Provide the (X, Y) coordinate of the cell's center where the given text is located.  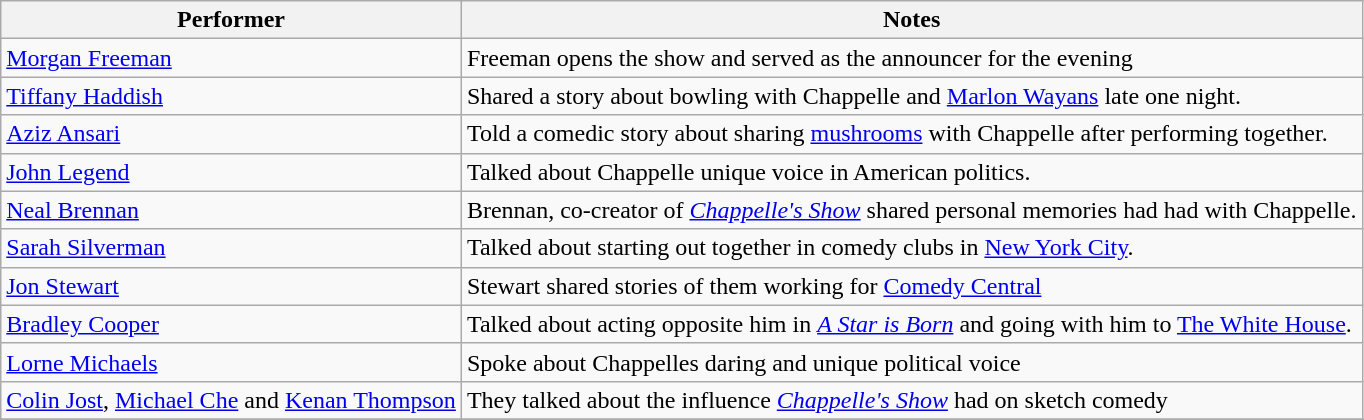
Talked about starting out together in comedy clubs in New York City. (912, 248)
Brennan, co-creator of Chappelle's Show shared personal memories had had with Chappelle. (912, 210)
Neal Brennan (232, 210)
Talked about acting opposite him in A Star is Born and going with him to The White House. (912, 324)
Notes (912, 20)
Freeman opens the show and served as the announcer for the evening (912, 58)
Told a comedic story about sharing mushrooms with Chappelle after performing together. (912, 134)
Tiffany Haddish (232, 96)
Jon Stewart (232, 286)
Aziz Ansari (232, 134)
John Legend (232, 172)
Performer (232, 20)
Stewart shared stories of them working for Comedy Central (912, 286)
Talked about Chappelle unique voice in American politics. (912, 172)
Sarah Silverman (232, 248)
Morgan Freeman (232, 58)
Shared a story about bowling with Chappelle and Marlon Wayans late one night. (912, 96)
Spoke about Chappelles daring and unique political voice (912, 362)
Lorne Michaels (232, 362)
Bradley Cooper (232, 324)
They talked about the influence Chappelle's Show had on sketch comedy (912, 400)
Colin Jost, Michael Che and Kenan Thompson (232, 400)
